Determine the (X, Y) coordinate at the center of the cell enclosing the given text.  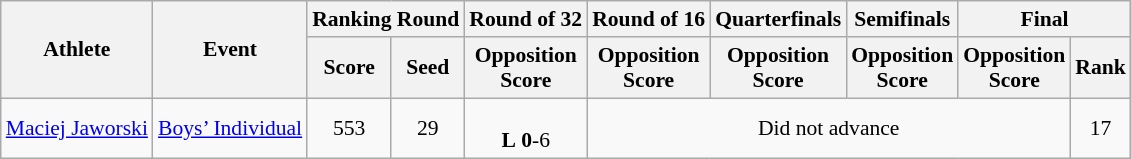
L 0-6 (526, 128)
553 (349, 128)
Seed (428, 68)
Score (349, 68)
Round of 32 (526, 19)
17 (1100, 128)
Did not advance (828, 128)
Rank (1100, 68)
Ranking Round (386, 19)
Round of 16 (648, 19)
Event (230, 50)
Athlete (77, 50)
Maciej Jaworski (77, 128)
29 (428, 128)
Boys’ Individual (230, 128)
Semifinals (902, 19)
Quarterfinals (778, 19)
Final (1044, 19)
